Find where the given text appears and provide that cell's center as (X, Y) coordinate. 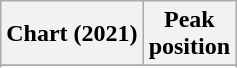
Peakposition (189, 34)
Chart (2021) (72, 34)
